Return (X, Y) of the center of cell containing provided text 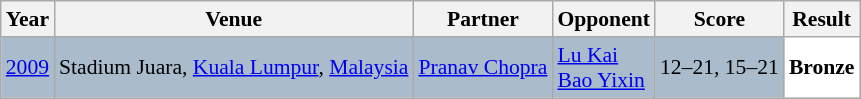
2009 (28, 68)
Pranav Chopra (482, 68)
Lu Kai Bao Yixin (604, 68)
Result (822, 19)
Partner (482, 19)
Stadium Juara, Kuala Lumpur, Malaysia (234, 68)
Bronze (822, 68)
Score (720, 19)
Venue (234, 19)
Year (28, 19)
Opponent (604, 19)
12–21, 15–21 (720, 68)
